Determine the (X, Y) coordinate at the center of the cell enclosing the given text.  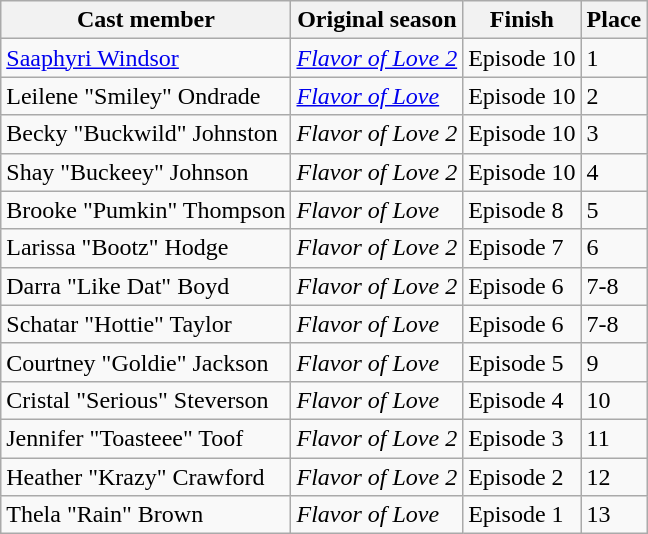
10 (614, 400)
Episode 4 (522, 400)
Original season (377, 20)
4 (614, 172)
1 (614, 58)
13 (614, 515)
Heather "Krazy" Crawford (146, 477)
Episode 8 (522, 210)
Episode 5 (522, 362)
Episode 3 (522, 438)
Jennifer "Toasteee" Toof (146, 438)
Episode 1 (522, 515)
Courtney "Goldie" Jackson (146, 362)
Schatar "Hottie" Taylor (146, 324)
2 (614, 96)
6 (614, 248)
Darra "Like Dat" Boyd (146, 286)
Larissa "Bootz" Hodge (146, 248)
Place (614, 20)
Brooke "Pumkin" Thompson (146, 210)
Saaphyri Windsor (146, 58)
9 (614, 362)
Cast member (146, 20)
Thela "Rain" Brown (146, 515)
Leilene "Smiley" Ondrade (146, 96)
Episode 7 (522, 248)
5 (614, 210)
12 (614, 477)
Finish (522, 20)
3 (614, 134)
Shay "Buckeey" Johnson (146, 172)
11 (614, 438)
Episode 2 (522, 477)
Becky "Buckwild" Johnston (146, 134)
Cristal "Serious" Steverson (146, 400)
